Provide the (x, y) coordinate of the cell's center where the given text is located.  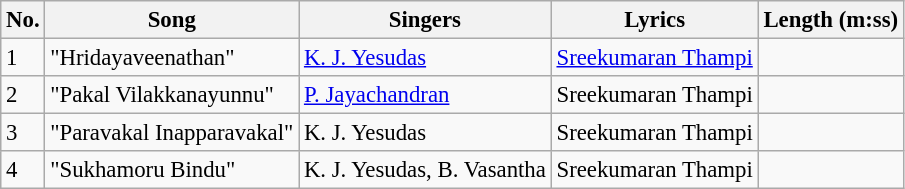
"Pakal Vilakkanayunnu" (172, 95)
K. J. Yesudas, B. Vasantha (426, 170)
Lyrics (654, 20)
"Hridayaveenathan" (172, 58)
Song (172, 20)
4 (23, 170)
No. (23, 20)
Length (m:ss) (830, 20)
Singers (426, 20)
1 (23, 58)
3 (23, 133)
"Sukhamoru Bindu" (172, 170)
"Paravakal Inapparavakal" (172, 133)
P. Jayachandran (426, 95)
2 (23, 95)
